For the text-containing cell, return its midpoint in (x, y) coordinate format. 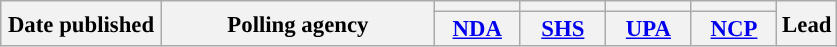
Polling agency (298, 24)
SHS (563, 30)
NCP (734, 30)
UPA (649, 30)
Lead (807, 24)
Date published (82, 24)
NDA (477, 30)
